Return the [x, y] coordinate for the center point of the cell that contains the specified text.  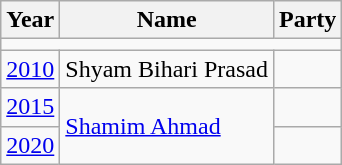
Name [167, 20]
Shamim Ahmad [167, 126]
2015 [30, 107]
2020 [30, 145]
Year [30, 20]
2010 [30, 69]
Shyam Bihari Prasad [167, 69]
Party [308, 20]
